Output the [X, Y] coordinate of the center of the cell containing the given text.  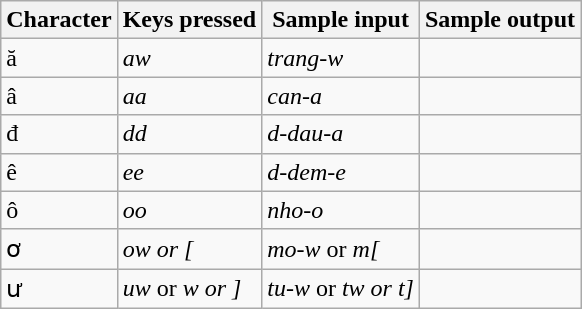
ư [59, 289]
ă [59, 58]
ê [59, 172]
oo [190, 210]
ơ [59, 249]
d-dau-a [341, 134]
nho-o [341, 210]
Sample output [500, 20]
can-a [341, 96]
tu-w or tw or t] [341, 289]
mo-w or m[ [341, 249]
Character [59, 20]
đ [59, 134]
trang-w [341, 58]
ô [59, 210]
aw [190, 58]
â [59, 96]
dd [190, 134]
d-dem-e [341, 172]
Keys pressed [190, 20]
Sample input [341, 20]
aa [190, 96]
ee [190, 172]
ow or [ [190, 249]
uw or w or ] [190, 289]
